From the cell containing the given text, extract its center point as [X, Y] coordinate. 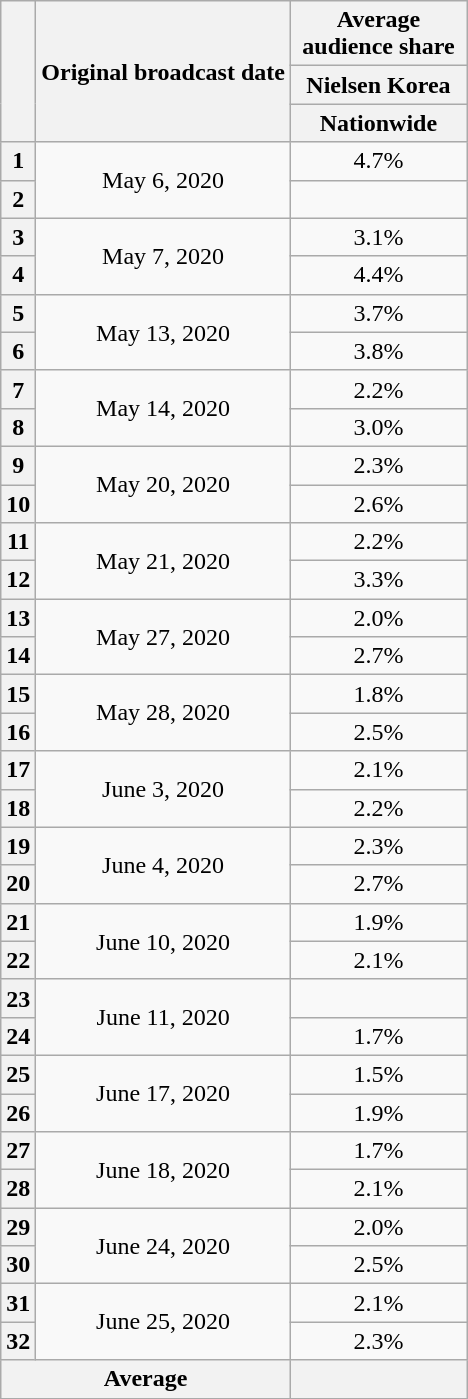
3.0% [378, 427]
6 [18, 351]
31 [18, 1303]
June 10, 2020 [164, 941]
25 [18, 1074]
4 [18, 275]
15 [18, 694]
8 [18, 427]
May 7, 2020 [164, 256]
7 [18, 389]
3.7% [378, 313]
June 24, 2020 [164, 1246]
23 [18, 998]
Average audience share [378, 34]
21 [18, 922]
June 3, 2020 [164, 789]
17 [18, 770]
14 [18, 656]
3 [18, 237]
13 [18, 618]
May 14, 2020 [164, 408]
June 11, 2020 [164, 1017]
9 [18, 465]
May 21, 2020 [164, 561]
4.4% [378, 275]
11 [18, 542]
June 4, 2020 [164, 865]
2 [18, 199]
May 13, 2020 [164, 332]
20 [18, 884]
27 [18, 1151]
19 [18, 846]
Nationwide [378, 123]
1 [18, 161]
24 [18, 1036]
2.6% [378, 503]
June 25, 2020 [164, 1322]
June 17, 2020 [164, 1093]
Original broadcast date [164, 72]
26 [18, 1113]
18 [18, 808]
Average [146, 1379]
May 27, 2020 [164, 637]
22 [18, 960]
4.7% [378, 161]
May 28, 2020 [164, 713]
June 18, 2020 [164, 1170]
1.5% [378, 1074]
30 [18, 1265]
16 [18, 732]
28 [18, 1189]
29 [18, 1227]
12 [18, 580]
32 [18, 1341]
5 [18, 313]
May 20, 2020 [164, 484]
Nielsen Korea [378, 85]
May 6, 2020 [164, 180]
3.3% [378, 580]
1.8% [378, 694]
10 [18, 503]
3.8% [378, 351]
3.1% [378, 237]
